Search for the cell housing the specified text and yield its [x, y] center coordinate. 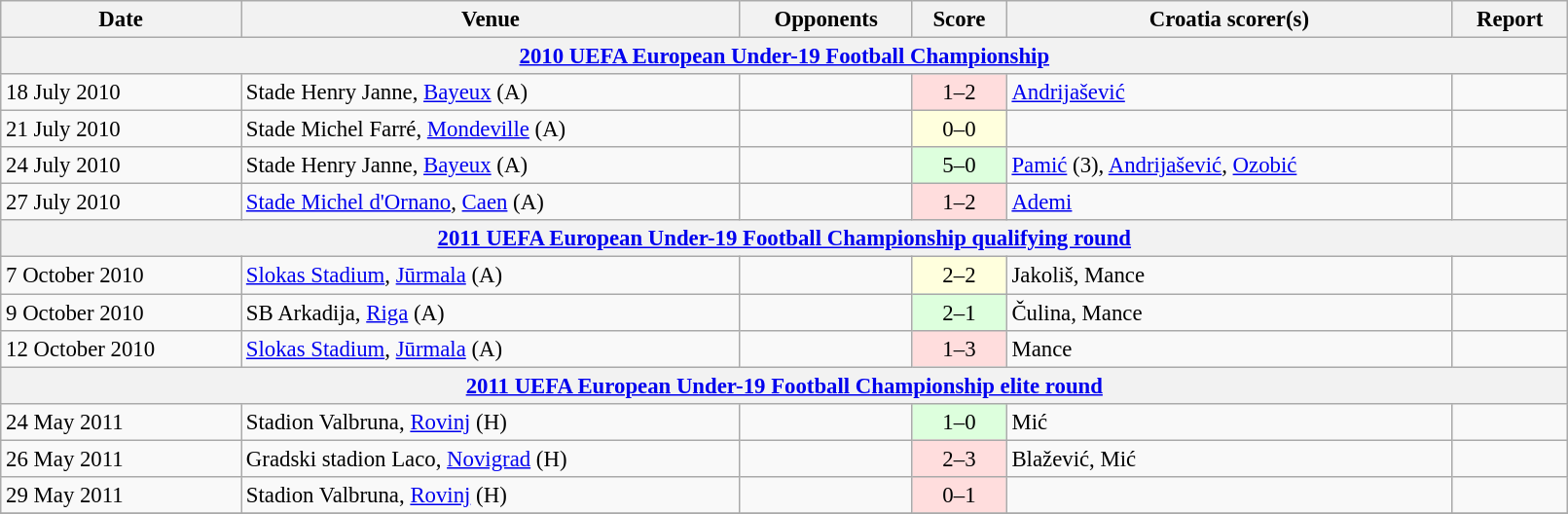
Report [1511, 19]
Croatia scorer(s) [1229, 19]
12 October 2010 [121, 349]
27 July 2010 [121, 202]
2011 UEFA European Under-19 Football Championship qualifying round [784, 239]
Stade Michel Farré, Mondeville (A) [491, 129]
Stade Michel d'Ornano, Caen (A) [491, 202]
2–3 [960, 459]
21 July 2010 [121, 129]
Mić [1229, 422]
18 July 2010 [121, 92]
2010 UEFA European Under-19 Football Championship [784, 56]
2–2 [960, 275]
Pamić (3), Andrijašević, Ozobić [1229, 165]
Mance [1229, 349]
1–0 [960, 422]
9 October 2010 [121, 312]
0–0 [960, 129]
Opponents [825, 19]
SB Arkadija, Riga (A) [491, 312]
Jakoliš, Mance [1229, 275]
Čulina, Mance [1229, 312]
29 May 2011 [121, 496]
24 July 2010 [121, 165]
Venue [491, 19]
Gradski stadion Laco, Novigrad (H) [491, 459]
26 May 2011 [121, 459]
1–3 [960, 349]
7 October 2010 [121, 275]
2–1 [960, 312]
Ademi [1229, 202]
5–0 [960, 165]
0–1 [960, 496]
Blažević, Mić [1229, 459]
Date [121, 19]
Andrijašević [1229, 92]
2011 UEFA European Under-19 Football Championship elite round [784, 385]
Score [960, 19]
24 May 2011 [121, 422]
